Return the (X, Y) coordinate for the center point of the cell that contains the specified text.  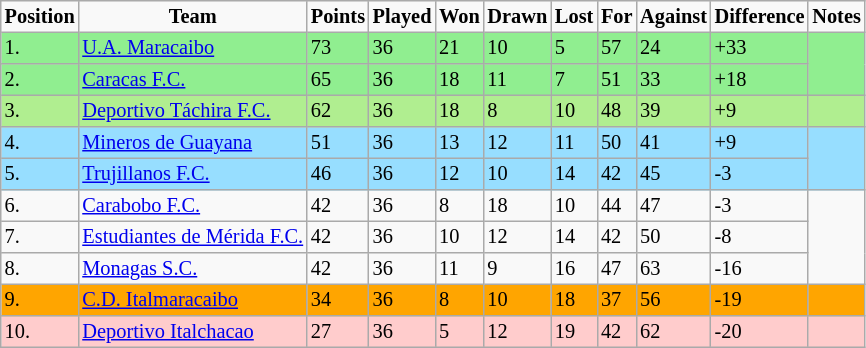
13 (459, 143)
9 (518, 269)
C.D. Italmaracaibo (192, 300)
Points (338, 17)
-19 (760, 300)
4. (40, 143)
-16 (760, 269)
-8 (760, 237)
Deportivo Táchira F.C. (192, 111)
34 (338, 300)
7 (574, 80)
Played (402, 17)
39 (673, 111)
8. (40, 269)
+33 (760, 48)
Monagas S.C. (192, 269)
10. (40, 332)
+18 (760, 80)
7. (40, 237)
33 (673, 80)
46 (338, 174)
21 (459, 48)
3. (40, 111)
73 (338, 48)
27 (338, 332)
6. (40, 206)
Difference (760, 17)
57 (616, 48)
Won (459, 17)
37 (616, 300)
44 (616, 206)
-20 (760, 332)
Team (192, 17)
63 (673, 269)
U.A. Maracaibo (192, 48)
Estudiantes de Mérida F.C. (192, 237)
45 (673, 174)
Against (673, 17)
19 (574, 332)
Trujillanos F.C. (192, 174)
For (616, 17)
Mineros de Guayana (192, 143)
56 (673, 300)
Caracas F.C. (192, 80)
16 (574, 269)
5. (40, 174)
Drawn (518, 17)
9. (40, 300)
24 (673, 48)
Lost (574, 17)
41 (673, 143)
Notes (836, 17)
65 (338, 80)
1. (40, 48)
Position (40, 17)
Deportivo Italchacao (192, 332)
48 (616, 111)
Carabobo F.C. (192, 206)
2. (40, 80)
